Extract the (X, Y) coordinate from the center of the cell holding the provided text.  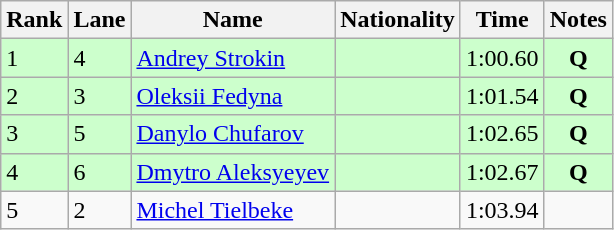
Andrey Strokin (233, 58)
Time (502, 20)
Lane (100, 20)
Rank (34, 20)
1:01.54 (502, 96)
Danylo Chufarov (233, 134)
Dmytro Aleksyeyev (233, 172)
Name (233, 20)
1:00.60 (502, 58)
Nationality (398, 20)
1:02.65 (502, 134)
Oleksii Fedyna (233, 96)
1 (34, 58)
Notes (578, 20)
1:02.67 (502, 172)
6 (100, 172)
1:03.94 (502, 210)
Michel Tielbeke (233, 210)
